Search for the cell housing the specified text and yield its [X, Y] center coordinate. 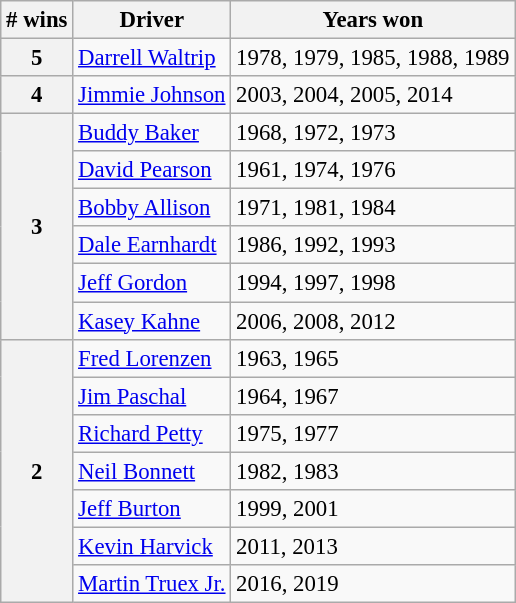
Richard Petty [152, 433]
1982, 1983 [373, 471]
3 [37, 227]
4 [37, 95]
Darrell Waltrip [152, 58]
1964, 1967 [373, 396]
5 [37, 58]
2003, 2004, 2005, 2014 [373, 95]
Kevin Harvick [152, 546]
Jeff Burton [152, 509]
Jimmie Johnson [152, 95]
Kasey Kahne [152, 321]
1994, 1997, 1998 [373, 283]
# wins [37, 20]
Bobby Allison [152, 208]
Dale Earnhardt [152, 245]
Jeff Gordon [152, 283]
1999, 2001 [373, 509]
Buddy Baker [152, 133]
Fred Lorenzen [152, 358]
Years won [373, 20]
1978, 1979, 1985, 1988, 1989 [373, 58]
1968, 1972, 1973 [373, 133]
1975, 1977 [373, 433]
Neil Bonnett [152, 471]
1961, 1974, 1976 [373, 170]
2011, 2013 [373, 546]
Driver [152, 20]
Jim Paschal [152, 396]
Martin Truex Jr. [152, 584]
2006, 2008, 2012 [373, 321]
1963, 1965 [373, 358]
2016, 2019 [373, 584]
1986, 1992, 1993 [373, 245]
2 [37, 470]
1971, 1981, 1984 [373, 208]
David Pearson [152, 170]
